Scan for the cell matching the given text and deliver its [x, y] coordinate at center. 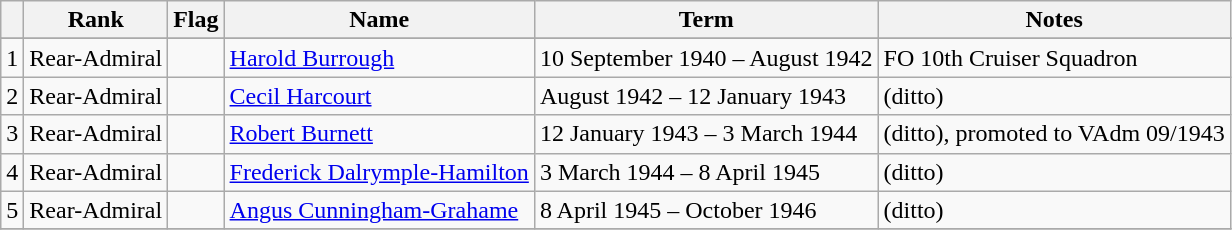
Term [706, 20]
Robert Burnett [379, 134]
(ditto), promoted to VAdm 09/1943 [1054, 134]
Name [379, 20]
Rank [96, 20]
Angus Cunningham-Grahame [379, 210]
8 April 1945 – October 1946 [706, 210]
3 March 1944 – 8 April 1945 [706, 172]
1 [12, 58]
Flag [196, 20]
Notes [1054, 20]
2 [12, 96]
Harold Burrough [379, 58]
12 January 1943 – 3 March 1944 [706, 134]
FO 10th Cruiser Squadron [1054, 58]
August 1942 – 12 January 1943 [706, 96]
3 [12, 134]
Frederick Dalrymple-Hamilton [379, 172]
Cecil Harcourt [379, 96]
4 [12, 172]
5 [12, 210]
10 September 1940 – August 1942 [706, 58]
